Capture the cell that displays the provided text and extract its (X, Y) central coordinate. 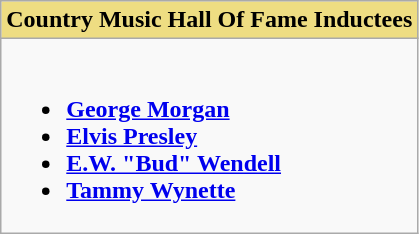
George MorganElvis PresleyE.W. "Bud" WendellTammy Wynette (210, 136)
Country Music Hall Of Fame Inductees (210, 20)
